Capture the cell that displays the provided text and extract its (X, Y) central coordinate. 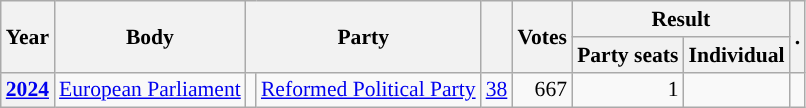
. (798, 36)
2024 (28, 90)
Result (681, 19)
Individual (737, 55)
667 (542, 90)
Party (364, 36)
1 (628, 90)
Reformed Political Party (368, 90)
European Parliament (150, 90)
Votes (542, 36)
Year (28, 36)
Party seats (628, 55)
Body (150, 36)
38 (497, 90)
